Return (X, Y) of the center of cell containing provided text 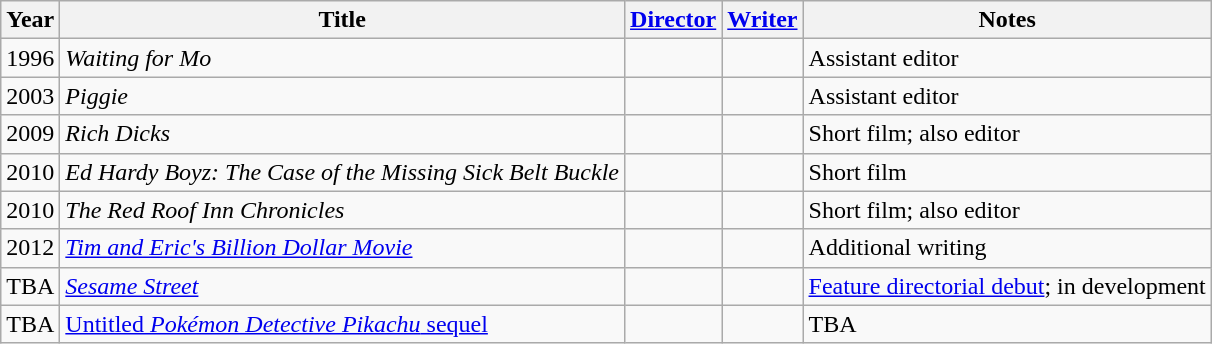
Waiting for Mo (342, 58)
1996 (30, 58)
2012 (30, 248)
Tim and Eric's Billion Dollar Movie (342, 248)
Director (674, 20)
Year (30, 20)
Sesame Street (342, 286)
The Red Roof Inn Chronicles (342, 210)
Notes (1007, 20)
Additional writing (1007, 248)
Rich Dicks (342, 134)
Short film (1007, 172)
2009 (30, 134)
Title (342, 20)
Piggie (342, 96)
Feature directorial debut; in development (1007, 286)
Writer (762, 20)
Ed Hardy Boyz: The Case of the Missing Sick Belt Buckle (342, 172)
2003 (30, 96)
Untitled Pokémon Detective Pikachu sequel (342, 324)
